Return (X, Y) of the center of cell containing provided text 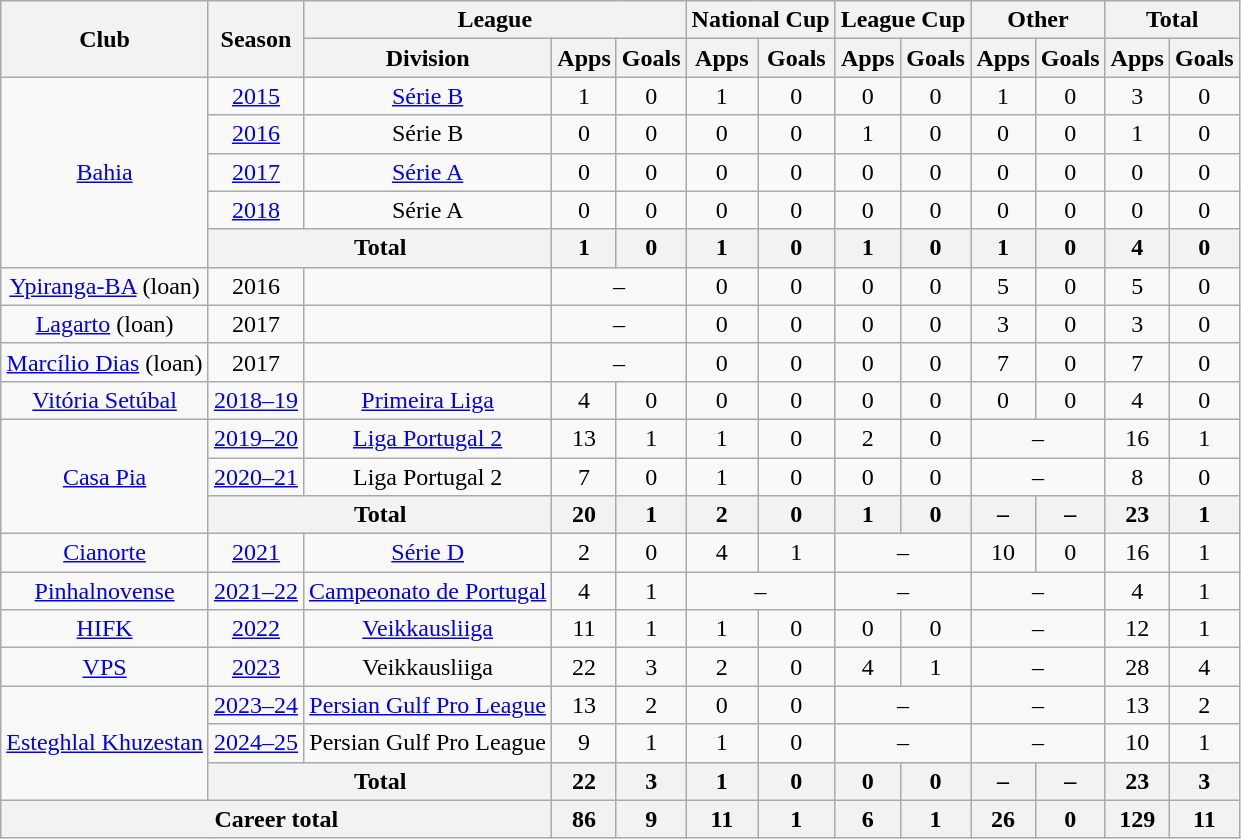
28 (1137, 667)
Marcílio Dias (loan) (105, 362)
Pinhalnovense (105, 591)
National Cup (760, 20)
2021–22 (256, 591)
Cianorte (105, 553)
2018–19 (256, 400)
2019–20 (256, 438)
VPS (105, 667)
2024–25 (256, 743)
Season (256, 39)
Vitória Setúbal (105, 400)
2022 (256, 629)
Campeonato de Portugal (427, 591)
Lagarto (loan) (105, 324)
2015 (256, 96)
26 (1003, 819)
HIFK (105, 629)
Casa Pia (105, 476)
Career total (276, 819)
2023 (256, 667)
20 (584, 515)
Club (105, 39)
12 (1137, 629)
2021 (256, 553)
Division (427, 58)
Other (1038, 20)
86 (584, 819)
2018 (256, 210)
8 (1137, 477)
Ypiranga-BA (loan) (105, 286)
Série D (427, 553)
6 (868, 819)
129 (1137, 819)
League (494, 20)
2020–21 (256, 477)
2023–24 (256, 705)
League Cup (903, 20)
Esteghlal Khuzestan (105, 743)
Bahia (105, 172)
Primeira Liga (427, 400)
